Find where the given text appears and provide that cell's center as (x, y) coordinate. 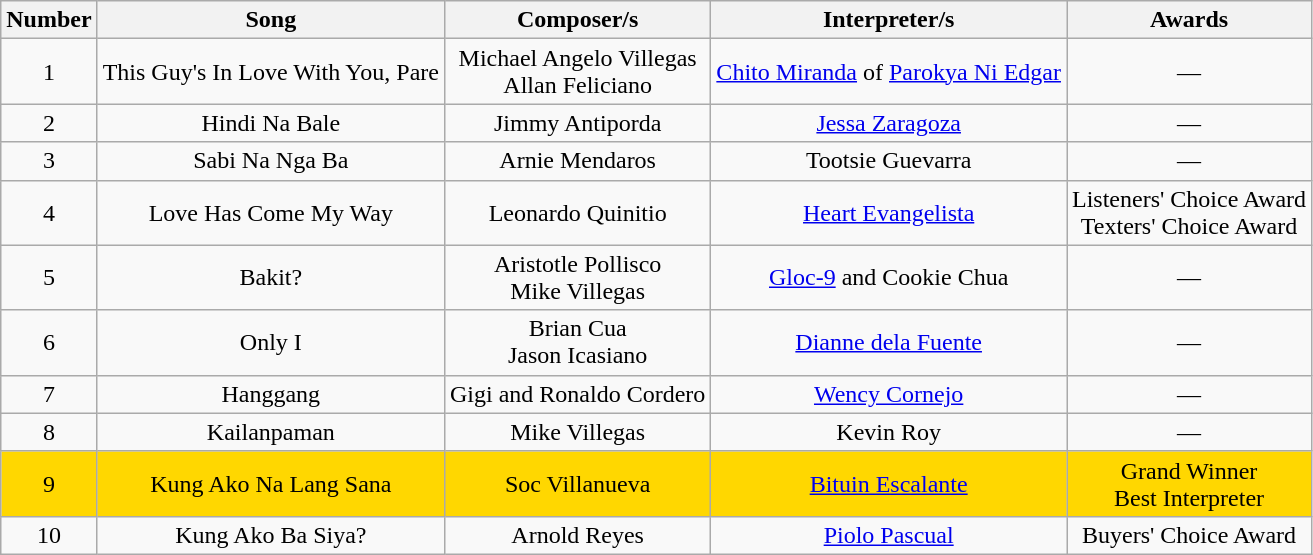
Composer/s (577, 20)
2 (49, 123)
Michael Angelo VillegasAllan Feliciano (577, 72)
4 (49, 212)
Tootsie Guevarra (889, 161)
Jimmy Antiporda (577, 123)
Soc Villanueva (577, 484)
Arnie Mendaros (577, 161)
6 (49, 342)
Only I (270, 342)
Hindi Na Bale (270, 123)
Love Has Come My Way (270, 212)
Song (270, 20)
Number (49, 20)
Heart Evangelista (889, 212)
Sabi Na Nga Ba (270, 161)
Piolo Pascual (889, 535)
Buyers' Choice Award (1188, 535)
Mike Villegas (577, 432)
3 (49, 161)
Jessa Zaragoza (889, 123)
Bakit? (270, 278)
Arnold Reyes (577, 535)
Kung Ako Ba Siya? (270, 535)
Aristotle PolliscoMike Villegas (577, 278)
Listeners' Choice Award Texters' Choice Award (1188, 212)
5 (49, 278)
Dianne dela Fuente (889, 342)
10 (49, 535)
Grand WinnerBest Interpreter (1188, 484)
Leonardo Quinitio (577, 212)
Wency Cornejo (889, 394)
This Guy's In Love With You, Pare (270, 72)
Kailanpaman (270, 432)
7 (49, 394)
Kung Ako Na Lang Sana (270, 484)
1 (49, 72)
Gloc-9 and Cookie Chua (889, 278)
Chito Miranda of Parokya Ni Edgar (889, 72)
Hanggang (270, 394)
Gigi and Ronaldo Cordero (577, 394)
Bituin Escalante (889, 484)
Kevin Roy (889, 432)
8 (49, 432)
9 (49, 484)
Awards (1188, 20)
Interpreter/s (889, 20)
Brian CuaJason Icasiano (577, 342)
